Locate the cell with the specified text and output its [x, y] center coordinate. 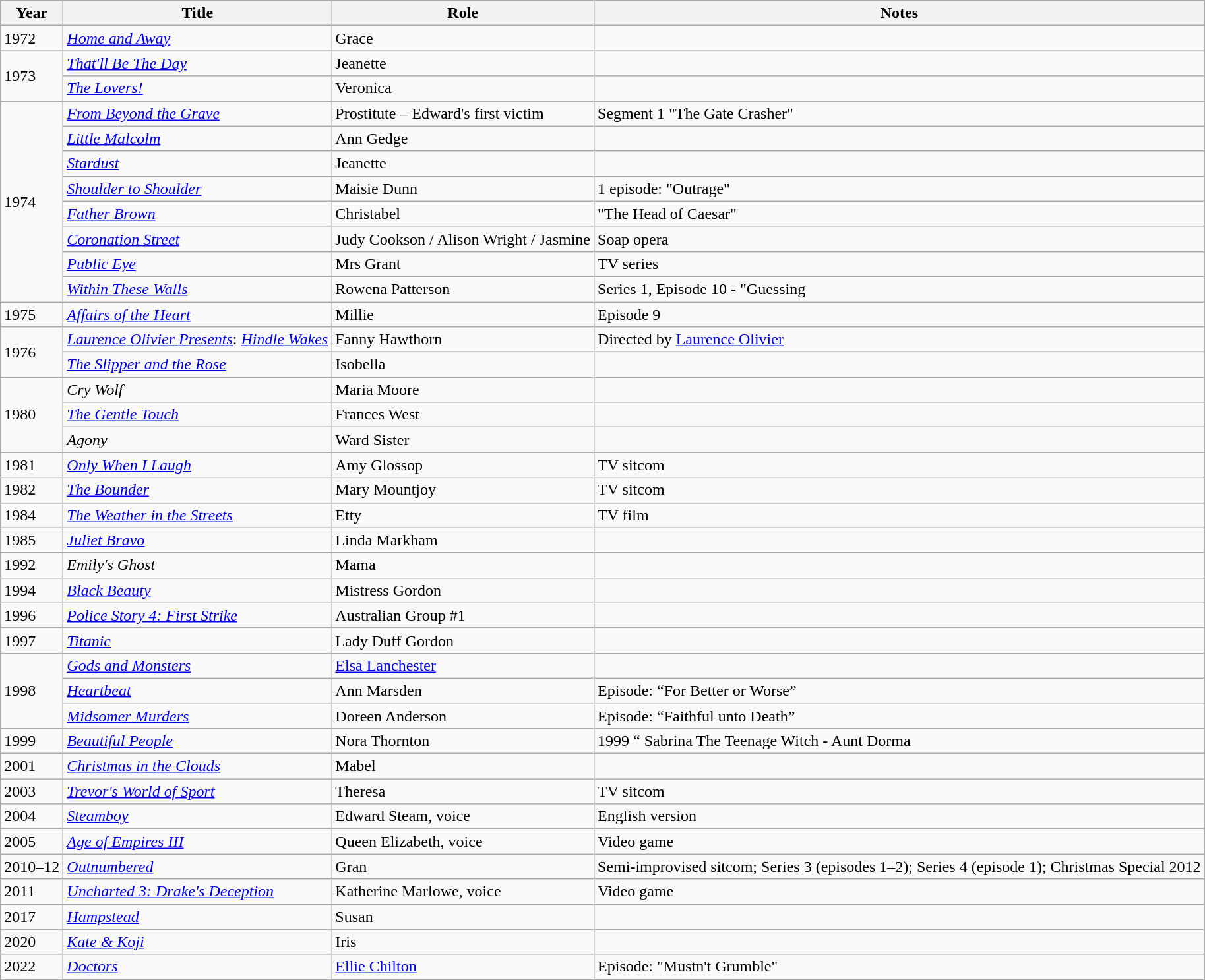
1 episode: "Outrage" [900, 189]
2005 [32, 842]
Lady Duff Gordon [463, 640]
Isobella [463, 365]
Susan [463, 917]
1973 [32, 76]
1985 [32, 540]
1982 [32, 490]
Grace [463, 38]
2022 [32, 967]
Etty [463, 515]
Theresa [463, 791]
Doctors [198, 967]
Prostitute – Edward's first victim [463, 113]
Uncharted 3: Drake's Deception [198, 892]
1992 [32, 565]
Steamboy [198, 816]
The Lovers! [198, 88]
"The Head of Caesar" [900, 214]
1996 [32, 615]
Stardust [198, 164]
1984 [32, 515]
Episode 9 [900, 315]
Outnumbered [198, 867]
Kate & Koji [198, 942]
Mrs Grant [463, 264]
Heartbeat [198, 690]
Christabel [463, 214]
Role [463, 13]
Year [32, 13]
The Gentle Touch [198, 415]
Affairs of the Heart [198, 315]
Amy Glossop [463, 465]
Titanic [198, 640]
Beautiful People [198, 741]
Nora Thornton [463, 741]
Directed by Laurence Olivier [900, 340]
Iris [463, 942]
From Beyond the Grave [198, 113]
1972 [32, 38]
Linda Markham [463, 540]
Series 1, Episode 10 - "Guessing [900, 289]
2017 [32, 917]
Mistress Gordon [463, 590]
Ellie Chilton [463, 967]
TV film [900, 515]
Elsa Lanchester [463, 665]
Soap opera [900, 239]
Public Eye [198, 264]
Juliet Bravo [198, 540]
Veronica [463, 88]
The Slipper and the Rose [198, 365]
Frances West [463, 415]
Katherine Marlowe, voice [463, 892]
2003 [32, 791]
Episode: "Mustn't Grumble" [900, 967]
That'll Be The Day [198, 63]
Little Malcolm [198, 138]
1997 [32, 640]
Episode: “Faithful unto Death” [900, 716]
Age of Empires III [198, 842]
Notes [900, 13]
Judy Cookson / Alison Wright / Jasmine [463, 239]
1974 [32, 201]
Ward Sister [463, 440]
Millie [463, 315]
Coronation Street [198, 239]
Gods and Monsters [198, 665]
Australian Group #1 [463, 615]
Only When I Laugh [198, 465]
Fanny Hawthorn [463, 340]
1980 [32, 415]
Mama [463, 565]
Trevor's World of Sport [198, 791]
Shoulder to Shoulder [198, 189]
Edward Steam, voice [463, 816]
1994 [32, 590]
Gran [463, 867]
2010–12 [32, 867]
English version [900, 816]
Agony [198, 440]
Father Brown [198, 214]
The Weather in the Streets [198, 515]
Ann Gedge [463, 138]
2001 [32, 766]
Queen Elizabeth, voice [463, 842]
2020 [32, 942]
Rowena Patterson [463, 289]
Segment 1 "The Gate Crasher" [900, 113]
Home and Away [198, 38]
Within These Walls [198, 289]
Police Story 4: First Strike [198, 615]
Midsomer Murders [198, 716]
Mary Mountjoy [463, 490]
1998 [32, 690]
Mabel [463, 766]
The Bounder [198, 490]
Title [198, 13]
Cry Wolf [198, 390]
TV series [900, 264]
Episode: “For Better or Worse” [900, 690]
2011 [32, 892]
1981 [32, 465]
Doreen Anderson [463, 716]
1999 [32, 741]
Laurence Olivier Presents: Hindle Wakes [198, 340]
1975 [32, 315]
Maisie Dunn [463, 189]
Black Beauty [198, 590]
Christmas in the Clouds [198, 766]
1976 [32, 352]
Semi-improvised sitcom; Series 3 (episodes 1–2); Series 4 (episode 1); Christmas Special 2012 [900, 867]
Ann Marsden [463, 690]
Emily's Ghost [198, 565]
Maria Moore [463, 390]
2004 [32, 816]
1999 “ Sabrina The Teenage Witch - Aunt Dorma [900, 741]
Hampstead [198, 917]
